Capture the cell that displays the provided text and extract its [x, y] central coordinate. 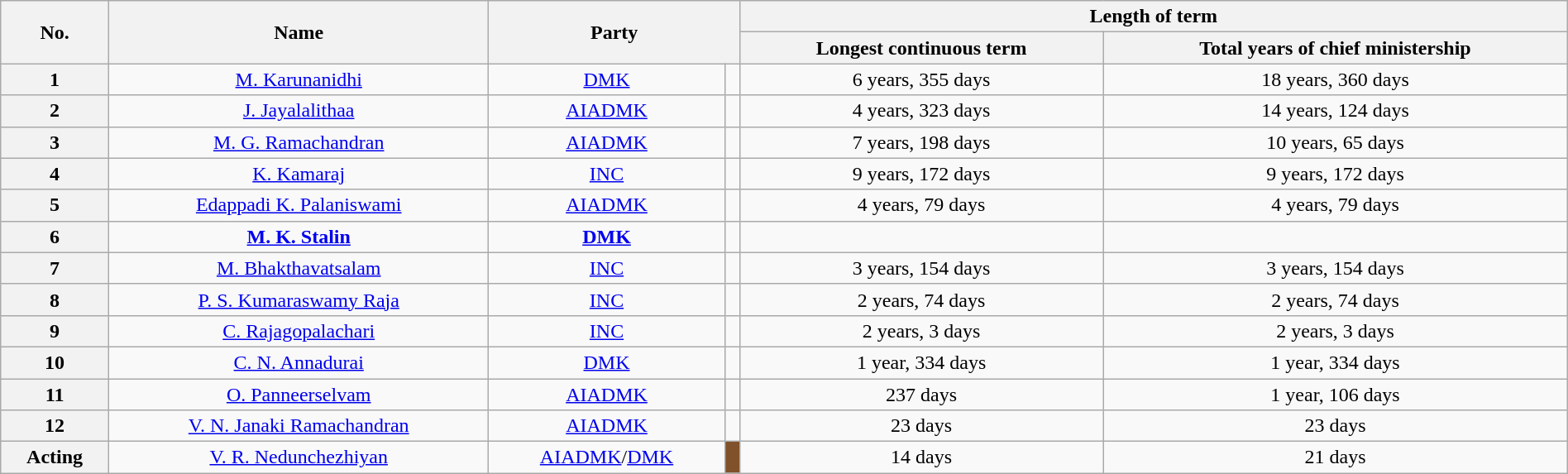
M. Karunanidhi [298, 79]
9 [55, 331]
18 years, 360 days [1335, 79]
P. S. Kumaraswamy Raja [298, 299]
14 days [921, 457]
AIADMK/DMK [607, 457]
Party [614, 32]
M. K. Stalin [298, 237]
4 years, 323 days [921, 111]
3 [55, 142]
J. Jayalalithaa [298, 111]
7 years, 198 days [921, 142]
6 [55, 237]
2 [55, 111]
237 days [921, 395]
7 [55, 268]
12 [55, 426]
8 [55, 299]
11 [55, 395]
O. Panneerselvam [298, 395]
10 years, 65 days [1335, 142]
Name [298, 32]
M. Bhakthavatsalam [298, 268]
Acting [55, 457]
C. Rajagopalachari [298, 331]
5 [55, 205]
V. N. Janaki Ramachandran [298, 426]
M. G. Ramachandran [298, 142]
K. Kamaraj [298, 174]
Total years of chief ministership [1335, 48]
V. R. Nedunchezhiyan [298, 457]
1 [55, 79]
Longest continuous term [921, 48]
Edappadi K. Palaniswami [298, 205]
4 [55, 174]
No. [55, 32]
C. N. Annadurai [298, 362]
Length of term [1153, 17]
21 days [1335, 457]
10 [55, 362]
14 years, 124 days [1335, 111]
1 year, 106 days [1335, 395]
6 years, 355 days [921, 79]
